Provide the (x, y) coordinate of the cell's center where the given text is located.  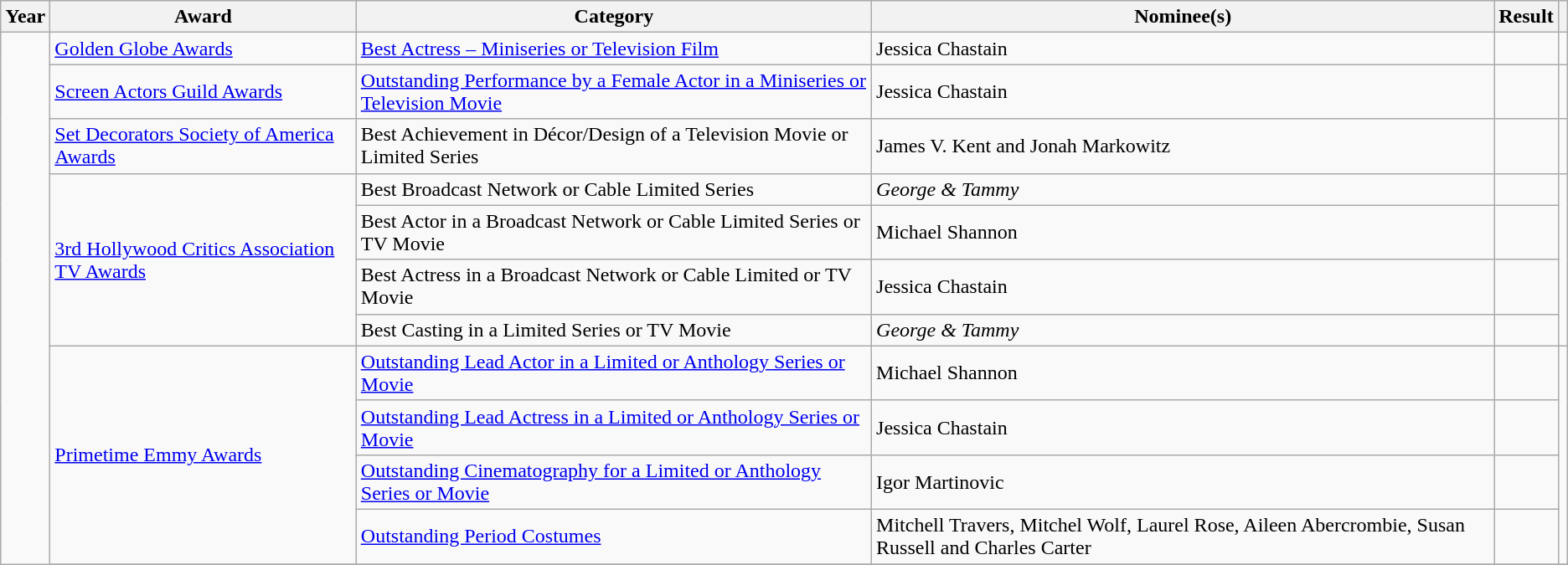
Best Actor in a Broadcast Network or Cable Limited Series or TV Movie (613, 233)
Screen Actors Guild Awards (203, 92)
Best Casting in a Limited Series or TV Movie (613, 330)
Outstanding Period Costumes (613, 536)
Best Actress in a Broadcast Network or Cable Limited or TV Movie (613, 286)
Mitchell Travers, Mitchel Wolf, Laurel Rose, Aileen Abercrombie, Susan Russell and Charles Carter (1183, 536)
3rd Hollywood Critics Association TV Awards (203, 259)
Best Broadcast Network or Cable Limited Series (613, 189)
Best Actress – Miniseries or Television Film (613, 49)
Outstanding Cinematography for a Limited or Anthology Series or Movie (613, 482)
Outstanding Lead Actor in a Limited or Anthology Series or Movie (613, 373)
Igor Martinovic (1183, 482)
Primetime Emmy Awards (203, 455)
Outstanding Lead Actress in a Limited or Anthology Series or Movie (613, 427)
James V. Kent and Jonah Markowitz (1183, 146)
Golden Globe Awards (203, 49)
Result (1526, 17)
Year (25, 17)
Outstanding Performance by a Female Actor in a Miniseries or Television Movie (613, 92)
Set Decorators Society of America Awards (203, 146)
Category (613, 17)
Best Achievement in Décor/Design of a Television Movie or Limited Series (613, 146)
Nominee(s) (1183, 17)
Award (203, 17)
